Return the [X, Y] coordinate for the center point of the cell that contains the specified text.  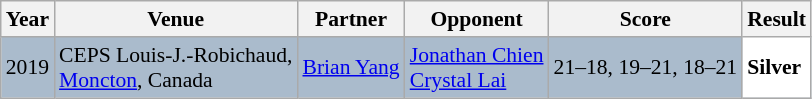
CEPS Louis-J.-Robichaud,Moncton, Canada [176, 68]
Venue [176, 19]
Partner [350, 19]
21–18, 19–21, 18–21 [646, 68]
Brian Yang [350, 68]
Year [28, 19]
Silver [776, 68]
Score [646, 19]
Result [776, 19]
Jonathan Chien Crystal Lai [477, 68]
2019 [28, 68]
Opponent [477, 19]
